Extract the [x, y] coordinate from the center of the cell holding the provided text.  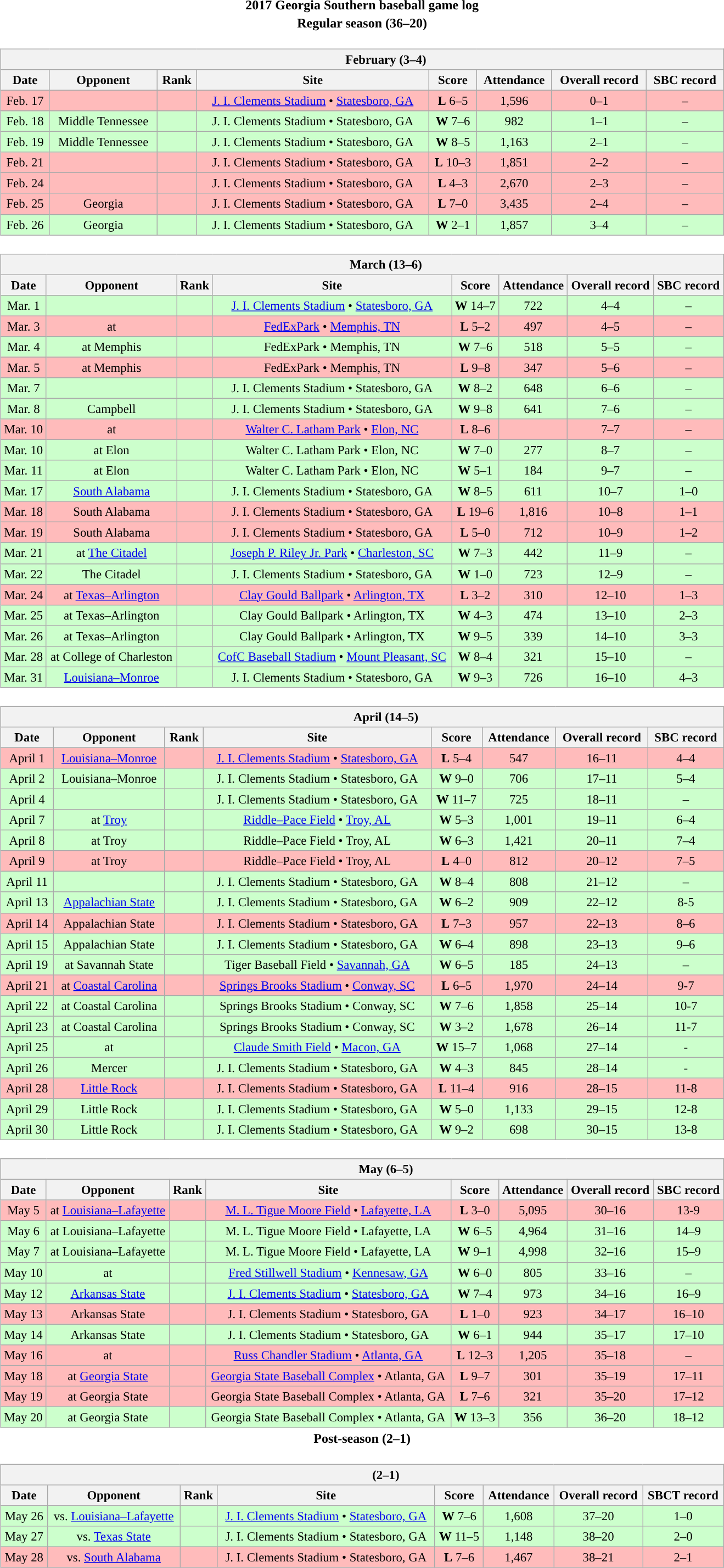
W 6–0 [475, 1273]
9-7 [686, 985]
April 25 [27, 1047]
April 26 [27, 1068]
641 [533, 409]
34–17 [610, 1314]
518 [533, 347]
March (13–6) [362, 264]
May 26 [24, 1516]
L 7–3 [457, 923]
Russ Chandler Stadium • Atlanta, GA [328, 1355]
982 [514, 121]
10–9 [610, 533]
20–12 [602, 861]
7–7 [610, 429]
W 9–0 [457, 779]
Mar. 26 [23, 636]
Feb. 21 [25, 163]
L 3–2 [475, 595]
Mercer [109, 1068]
1,816 [533, 512]
4,998 [532, 1252]
812 [519, 861]
21–12 [602, 882]
Feb. 18 [25, 121]
35–18 [610, 1355]
L 5–2 [475, 326]
8-5 [686, 902]
1,421 [519, 841]
38–21 [598, 1558]
347 [533, 367]
547 [519, 758]
April 14 [27, 923]
2–4 [599, 204]
L 12–3 [475, 1355]
33–16 [610, 1273]
1,133 [519, 1109]
17–10 [688, 1335]
1,163 [514, 142]
April 4 [27, 799]
11–9 [610, 553]
944 [532, 1335]
4–3 [688, 677]
L 4–0 [457, 861]
9–6 [686, 944]
712 [533, 533]
May 7 [23, 1252]
Campbell [111, 409]
706 [519, 779]
L 3–0 [475, 1210]
35–19 [610, 1376]
35–17 [610, 1335]
at The Citadel [111, 553]
611 [533, 492]
May 14 [23, 1335]
28–14 [602, 1068]
April 19 [27, 964]
May 19 [23, 1397]
10-7 [686, 1006]
April 11 [27, 882]
W 6–2 [457, 902]
23–13 [602, 944]
27–14 [602, 1047]
W 5–3 [457, 820]
Mar. 1 [23, 305]
L 9–7 [475, 1376]
Mar. 24 [23, 595]
15–10 [610, 656]
Mar. 4 [23, 347]
vs. Louisiana–Lafayette [114, 1516]
W 13–3 [475, 1417]
36–20 [610, 1417]
W 14–7 [475, 305]
18–11 [602, 799]
W 2–1 [453, 225]
1,205 [532, 1355]
25–14 [602, 1006]
Mar. 8 [23, 409]
29–15 [602, 1109]
Mar. 7 [23, 388]
805 [532, 1273]
301 [532, 1376]
442 [533, 553]
1,001 [519, 820]
1,467 [519, 1558]
Mar. 3 [23, 326]
February (3–4) [362, 59]
W 6–4 [457, 944]
May 10 [23, 1273]
14–10 [610, 636]
L 19–6 [475, 512]
vs. Texas State [114, 1537]
W 11–7 [457, 799]
Mar. 22 [23, 574]
May 28 [24, 1558]
13-9 [688, 1210]
898 [519, 944]
W 1–0 [475, 574]
20–11 [602, 841]
16–9 [688, 1293]
Feb. 24 [25, 183]
723 [533, 574]
2–2 [599, 163]
13-8 [686, 1130]
April 2 [27, 779]
April 1 [27, 758]
725 [519, 799]
L 11–4 [457, 1089]
April 30 [27, 1130]
vs. South Alabama [114, 1558]
W 9–5 [475, 636]
12-8 [686, 1109]
22–13 [602, 923]
17–12 [688, 1397]
April 29 [27, 1109]
185 [519, 964]
11-8 [686, 1089]
Feb. 17 [25, 101]
May 18 [23, 1376]
10–7 [610, 492]
W 7–0 [475, 450]
15–9 [688, 1252]
at Savannah State [109, 964]
May 27 [24, 1537]
18–12 [688, 1417]
May 16 [23, 1355]
Mar. 17 [23, 492]
6–6 [610, 388]
923 [532, 1314]
19–11 [602, 820]
1,858 [519, 1006]
Mar. 18 [23, 512]
April (14–5) [362, 717]
24–13 [602, 964]
474 [533, 615]
Feb. 19 [25, 142]
28–15 [602, 1089]
L 4–3 [453, 183]
May 12 [23, 1293]
W 9–3 [475, 677]
April 8 [27, 841]
12–9 [610, 574]
31–16 [610, 1231]
May 13 [23, 1314]
Mar. 25 [23, 615]
Mar. 28 [23, 656]
3–3 [688, 636]
5,095 [532, 1210]
7–6 [610, 409]
13–10 [610, 615]
Claude Smith Field • Macon, GA [317, 1047]
3,435 [514, 204]
0–1 [599, 101]
10–8 [610, 512]
W 11–5 [459, 1537]
W 6–3 [457, 841]
Mar. 31 [23, 677]
2–0 [683, 1537]
Joseph P. Riley Jr. Park • Charleston, SC [332, 553]
34–16 [610, 1293]
Mar. 19 [23, 533]
L 9–8 [475, 367]
Mar. 21 [23, 553]
916 [519, 1089]
37–20 [598, 1516]
35–20 [610, 1397]
184 [533, 471]
722 [533, 305]
W 7–4 [475, 1293]
CofC Baseball Stadium • Mount Pleasant, SC [332, 656]
1,148 [519, 1537]
12–10 [610, 595]
1,970 [519, 985]
957 [519, 923]
1–2 [688, 533]
W 3–2 [457, 1026]
648 [533, 388]
L 8–6 [475, 429]
5–4 [686, 779]
726 [533, 677]
April 21 [27, 985]
W 9–1 [475, 1252]
April 23 [27, 1026]
W 9–8 [475, 409]
SBCT record [683, 1496]
1,068 [519, 1047]
W 8–2 [475, 388]
L 7–0 [453, 204]
Mar. 11 [23, 471]
5–6 [610, 367]
W 9–2 [457, 1130]
W 5–0 [457, 1109]
1,678 [519, 1026]
5–5 [610, 347]
24–14 [602, 985]
1,851 [514, 163]
30–15 [602, 1130]
Tiger Baseball Field • Savannah, GA [317, 964]
7–5 [686, 861]
Mar. 5 [23, 367]
L 5–4 [457, 758]
at College of Charleston [111, 656]
277 [533, 450]
4–5 [610, 326]
14–9 [688, 1231]
April 15 [27, 944]
1,857 [514, 225]
April 9 [27, 861]
8–6 [686, 923]
L 1–0 [475, 1314]
38–20 [598, 1537]
16–11 [602, 758]
L 10–3 [453, 163]
May 5 [23, 1210]
698 [519, 1130]
April 7 [27, 820]
Fred Stillwell Stadium • Kennesaw, GA [328, 1273]
3–4 [599, 225]
Feb. 25 [25, 204]
L 5–0 [475, 533]
845 [519, 1068]
8–7 [610, 450]
32–16 [610, 1252]
7–4 [686, 841]
497 [533, 326]
Feb. 26 [25, 225]
973 [532, 1293]
30–16 [610, 1210]
W 7–3 [475, 553]
310 [533, 595]
May (6–5) [362, 1169]
909 [519, 902]
2,670 [514, 183]
22–12 [602, 902]
W 5–1 [475, 471]
May 6 [23, 1231]
April 22 [27, 1006]
April 28 [27, 1089]
26–14 [602, 1026]
W 15–7 [457, 1047]
6–4 [686, 820]
1,596 [514, 101]
1–3 [688, 595]
11-7 [686, 1026]
The Citadel [111, 574]
808 [519, 882]
339 [533, 636]
W 6–1 [475, 1335]
1,608 [519, 1516]
May 20 [23, 1417]
356 [532, 1417]
April 13 [27, 902]
4,964 [532, 1231]
9–7 [610, 471]
(2–1) [362, 1475]
